Search for the cell housing the specified text and yield its [X, Y] center coordinate. 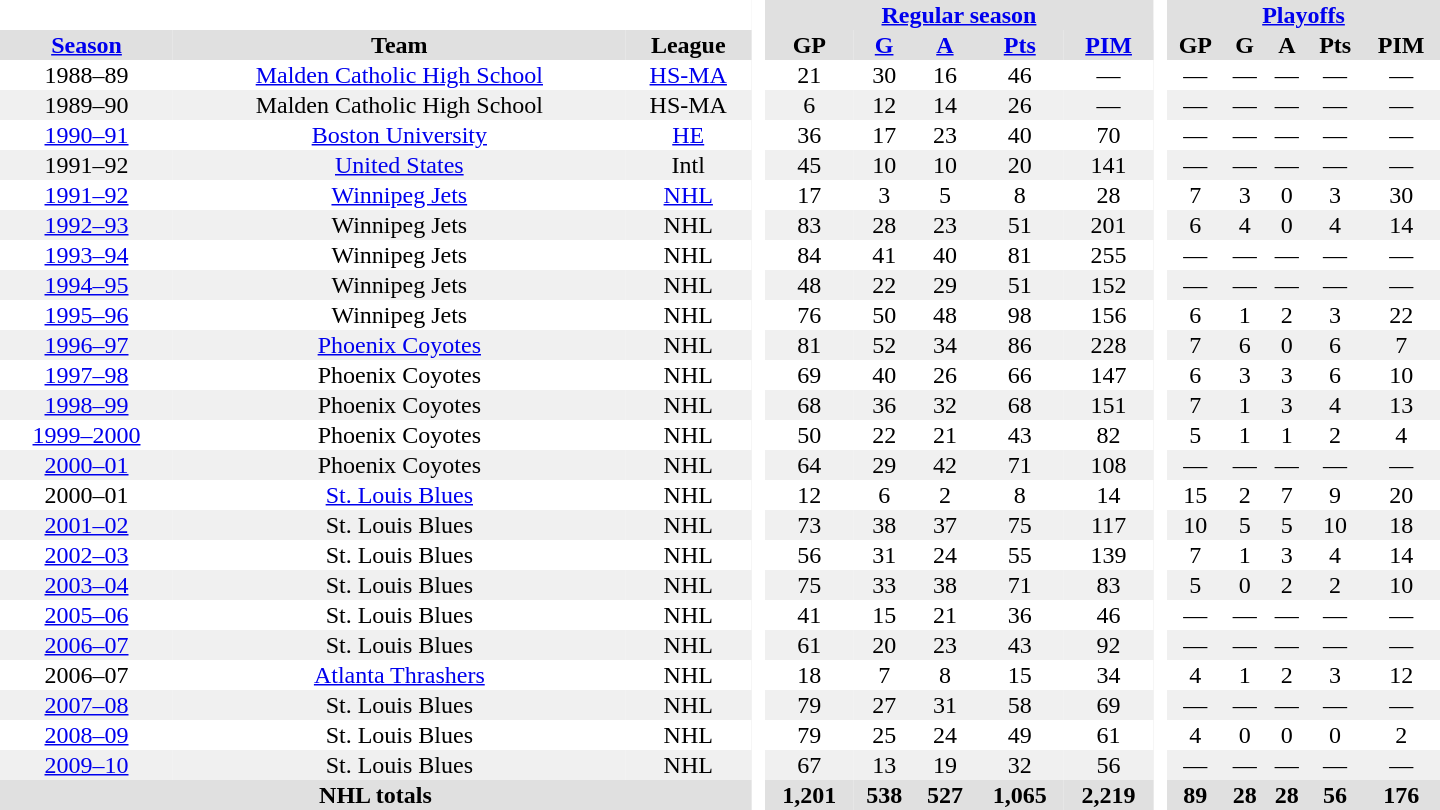
66 [1020, 375]
108 [1108, 465]
Playoffs [1304, 15]
45 [810, 165]
58 [1020, 705]
86 [1020, 345]
67 [810, 765]
92 [1108, 645]
176 [1401, 795]
255 [1108, 255]
1997–98 [86, 375]
Regular season [959, 15]
1999–2000 [86, 435]
1,065 [1020, 795]
2,219 [1108, 795]
73 [810, 525]
2008–09 [86, 735]
1988–89 [86, 75]
Season [86, 45]
49 [1020, 735]
98 [1020, 315]
151 [1108, 405]
16 [946, 75]
2001–02 [86, 525]
27 [884, 705]
70 [1108, 135]
37 [946, 525]
2009–10 [86, 765]
33 [884, 585]
1995–96 [86, 315]
Intl [688, 165]
42 [946, 465]
1992–93 [86, 225]
Team [400, 45]
League [688, 45]
NHL totals [376, 795]
89 [1196, 795]
1996–97 [86, 345]
1989–90 [86, 105]
527 [946, 795]
2007–08 [86, 705]
139 [1108, 555]
201 [1108, 225]
Atlanta Thrashers [400, 675]
228 [1108, 345]
United States [400, 165]
538 [884, 795]
9 [1336, 495]
19 [946, 765]
1990–91 [86, 135]
55 [1020, 555]
64 [810, 465]
2005–06 [86, 615]
76 [810, 315]
156 [1108, 315]
1,201 [810, 795]
Boston University [400, 135]
84 [810, 255]
HE [688, 135]
117 [1108, 525]
147 [1108, 375]
2003–04 [86, 585]
25 [884, 735]
82 [1108, 435]
52 [884, 345]
152 [1108, 285]
1994–95 [86, 285]
1993–94 [86, 255]
141 [1108, 165]
2002–03 [86, 555]
1998–99 [86, 405]
